Identify which cell holds the provided text, then report its (x, y) central coordinate. 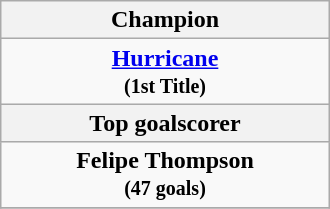
Top goalscorer (165, 123)
Hurricane(1st Title) (165, 72)
Felipe Thompson(47 goals) (165, 174)
Champion (165, 20)
